From the cell containing the given text, extract its center point as (X, Y) coordinate. 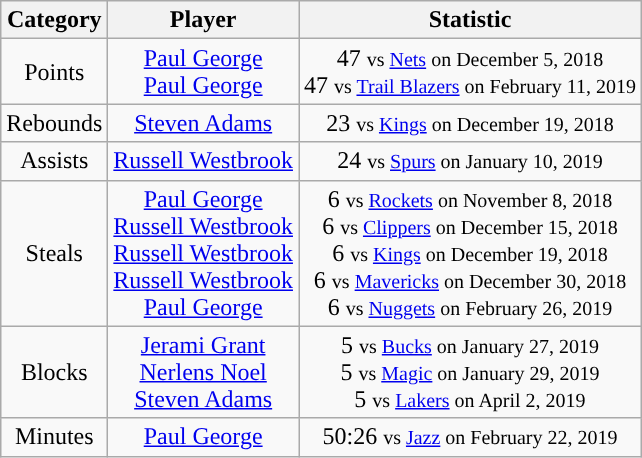
24 vs Spurs on January 10, 2019 (470, 161)
Steven Adams (204, 123)
Russell Westbrook (204, 161)
47 vs Nets on December 5, 201847 vs Trail Blazers on February 11, 2019 (470, 72)
Category (54, 20)
Minutes (54, 437)
Blocks (54, 372)
5 vs Bucks on January 27, 20195 vs Magic on January 29, 20195 vs Lakers on April 2, 2019 (470, 372)
Paul GeorgeRussell WestbrookRussell WestbrookRussell WestbrookPaul George (204, 253)
Assists (54, 161)
Paul GeorgePaul George (204, 72)
Paul George (204, 437)
Jerami GrantNerlens NoelSteven Adams (204, 372)
23 vs Kings on December 19, 2018 (470, 123)
Steals (54, 253)
50:26 vs Jazz on February 22, 2019 (470, 437)
Statistic (470, 20)
Points (54, 72)
Rebounds (54, 123)
Player (204, 20)
